Scan for the cell matching the given text and deliver its [X, Y] coordinate at center. 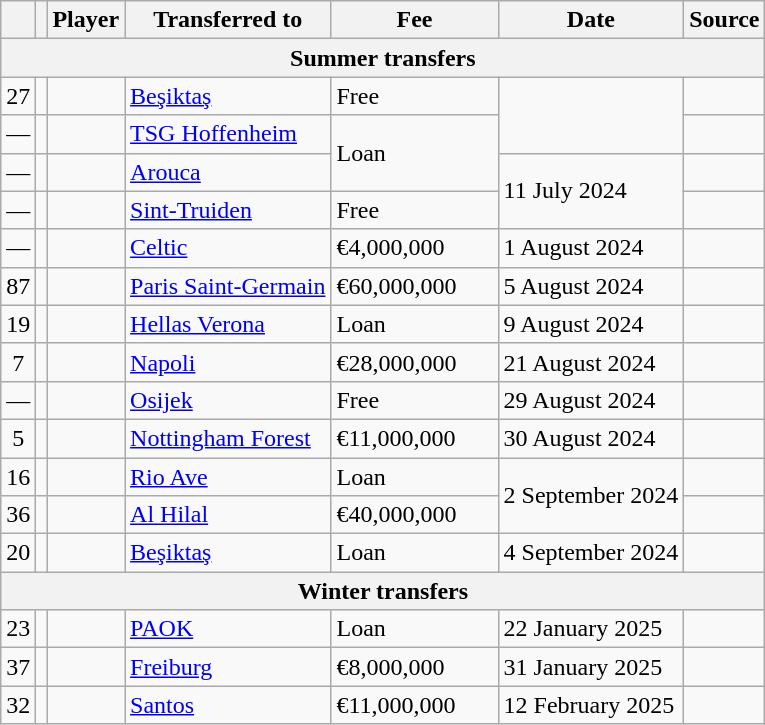
€28,000,000 [414, 362]
Winter transfers [383, 591]
37 [18, 667]
Date [591, 20]
11 July 2024 [591, 191]
Rio Ave [228, 477]
29 August 2024 [591, 400]
16 [18, 477]
87 [18, 286]
Paris Saint-Germain [228, 286]
22 January 2025 [591, 629]
Arouca [228, 172]
Source [724, 20]
€40,000,000 [414, 515]
21 August 2024 [591, 362]
4 September 2024 [591, 553]
2 September 2024 [591, 496]
€8,000,000 [414, 667]
Player [86, 20]
Summer transfers [383, 58]
27 [18, 96]
23 [18, 629]
32 [18, 705]
Al Hilal [228, 515]
1 August 2024 [591, 248]
Napoli [228, 362]
7 [18, 362]
5 August 2024 [591, 286]
36 [18, 515]
PAOK [228, 629]
5 [18, 438]
12 February 2025 [591, 705]
Freiburg [228, 667]
Osijek [228, 400]
Transferred to [228, 20]
Nottingham Forest [228, 438]
31 January 2025 [591, 667]
Fee [414, 20]
Hellas Verona [228, 324]
Santos [228, 705]
€60,000,000 [414, 286]
20 [18, 553]
€4,000,000 [414, 248]
Sint-Truiden [228, 210]
30 August 2024 [591, 438]
19 [18, 324]
Celtic [228, 248]
TSG Hoffenheim [228, 134]
9 August 2024 [591, 324]
